Provide the [X, Y] coordinate of the cell's center where the given text is located.  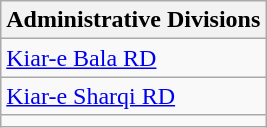
Kiar-e Bala RD [134, 58]
Kiar-e Sharqi RD [134, 96]
Administrative Divisions [134, 20]
